From the cell containing the given text, extract its center point as [x, y] coordinate. 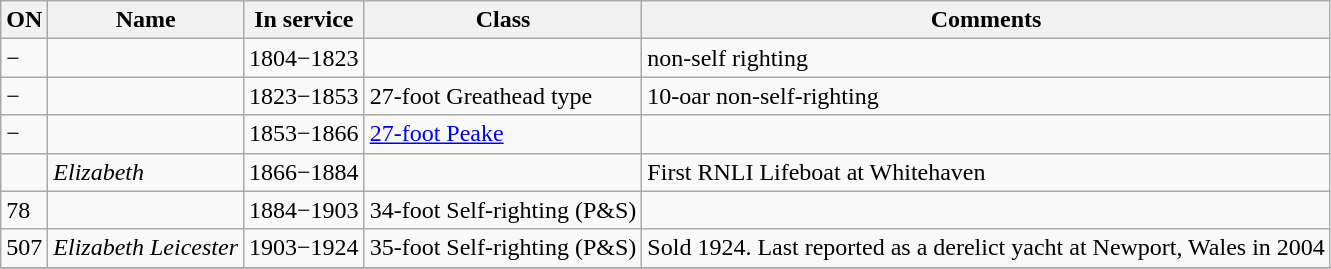
1903−1924 [304, 248]
34-foot Self-righting (P&S) [503, 210]
Elizabeth [146, 172]
1853−1866 [304, 134]
In service [304, 20]
35-foot Self-righting (P&S) [503, 248]
27-foot Greathead type [503, 96]
Name [146, 20]
10-oar non-self-righting [986, 96]
non-self righting [986, 58]
78 [24, 210]
507 [24, 248]
First RNLI Lifeboat at Whitehaven [986, 172]
Sold 1924. Last reported as a derelict yacht at Newport, Wales in 2004 [986, 248]
1823−1853 [304, 96]
27-foot Peake [503, 134]
ON [24, 20]
1804−1823 [304, 58]
Elizabeth Leicester [146, 248]
1884−1903 [304, 210]
Class [503, 20]
1866−1884 [304, 172]
Comments [986, 20]
